Return (X, Y) of the center of cell containing provided text 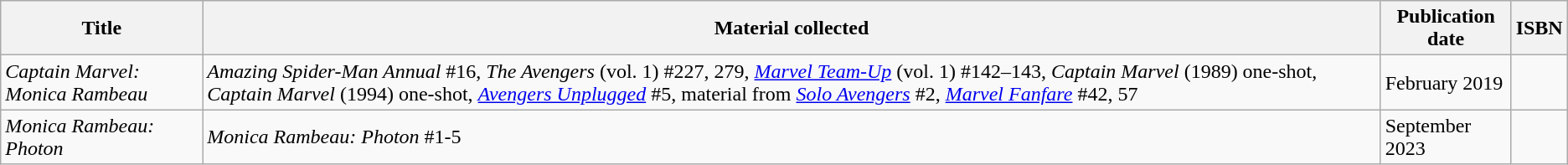
Captain Marvel: Monica Rambeau (102, 82)
Monica Rambeau: Photon #1-5 (792, 137)
February 2019 (1446, 82)
ISBN (1540, 28)
Monica Rambeau: Photon (102, 137)
Title (102, 28)
September 2023 (1446, 137)
Material collected (792, 28)
Publication date (1446, 28)
